Return the (X, Y) coordinate for the center point of the cell that contains the specified text.  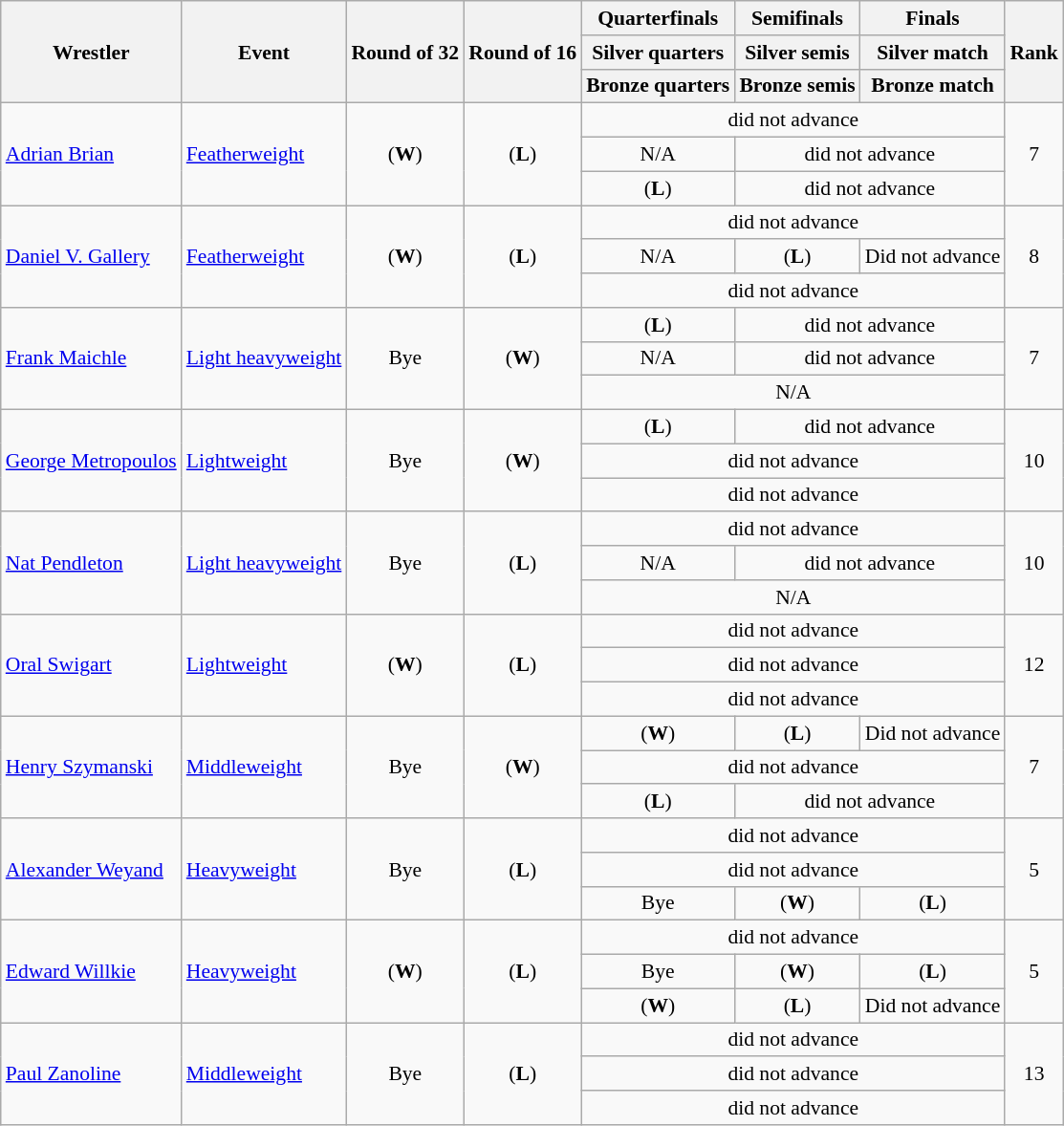
Bronze match (933, 86)
Semifinals (797, 18)
Finals (933, 18)
Alexander Weyand (92, 870)
8 (1034, 256)
Silver quarters (658, 53)
Oral Swigart (92, 665)
Silver match (933, 53)
Round of 16 (522, 52)
Rank (1034, 52)
Nat Pendleton (92, 564)
Paul Zanoline (92, 1074)
Round of 32 (405, 52)
Event (264, 52)
12 (1034, 665)
Quarterfinals (658, 18)
13 (1034, 1074)
Adrian Brian (92, 155)
Henry Szymanski (92, 767)
Edward Willkie (92, 971)
Wrestler (92, 52)
Frank Maichle (92, 359)
Bronze semis (797, 86)
Daniel V. Gallery (92, 256)
Silver semis (797, 53)
Bronze quarters (658, 86)
George Metropoulos (92, 461)
